Scan for the cell matching the given text and deliver its [x, y] coordinate at center. 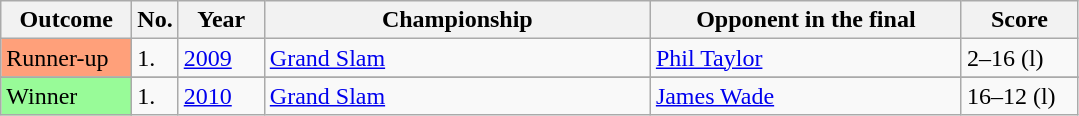
Winner [66, 96]
2010 [221, 96]
Opponent in the final [806, 20]
Championship [457, 20]
Score [1019, 20]
Runner-up [66, 58]
16–12 (l) [1019, 96]
Phil Taylor [806, 58]
2009 [221, 58]
2–16 (l) [1019, 58]
James Wade [806, 96]
No. [155, 20]
Year [221, 20]
Outcome [66, 20]
